Search for the cell housing the specified text and yield its [x, y] center coordinate. 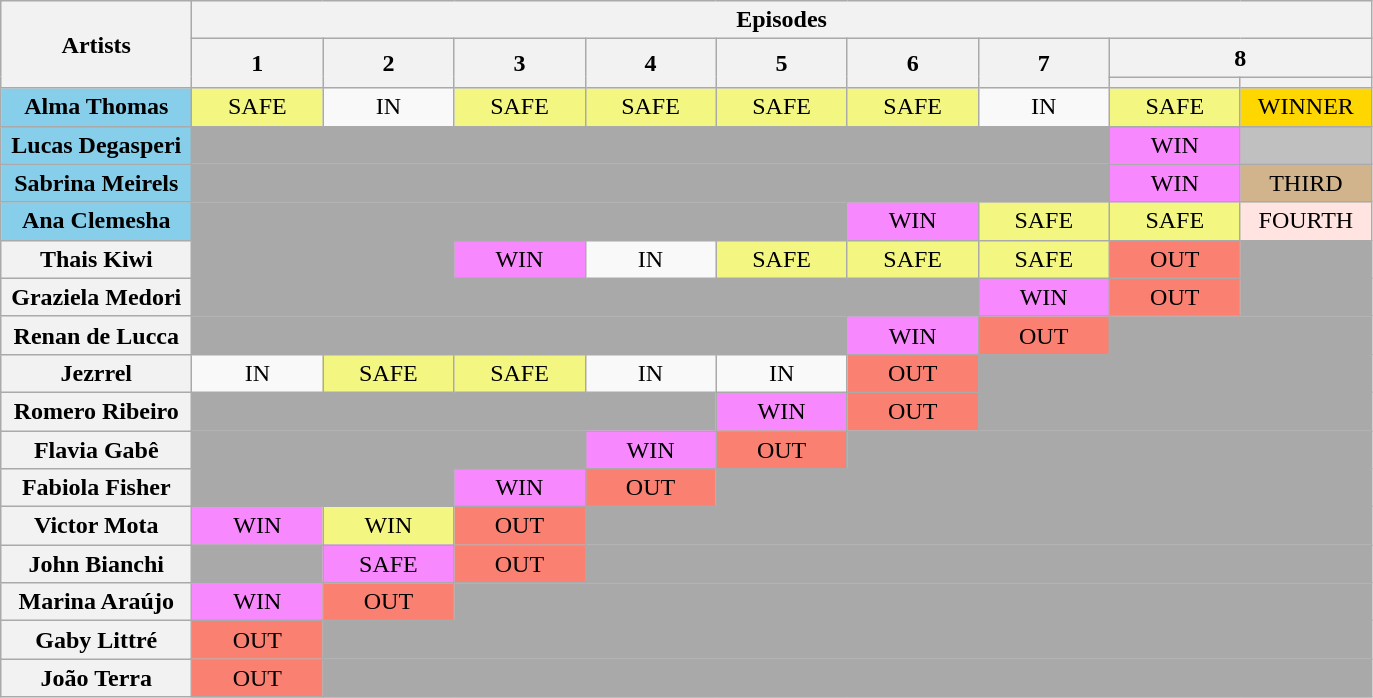
Alma Thomas [96, 107]
Ana Clemesha [96, 221]
Episodes [782, 20]
WINNER [1306, 107]
Flavia Gabê [96, 449]
6 [912, 64]
Romero Ribeiro [96, 411]
3 [520, 64]
Fabiola Fisher [96, 488]
Marina Araújo [96, 602]
John Bianchi [96, 564]
FOURTH [1306, 221]
Lucas Degasperi [96, 145]
4 [650, 64]
Gaby Littré [96, 640]
Renan de Lucca [96, 335]
Artists [96, 44]
Sabrina Meirels [96, 183]
João Terra [96, 678]
8 [1240, 58]
Victor Mota [96, 526]
1 [258, 64]
THIRD [1306, 183]
7 [1044, 64]
5 [782, 64]
Graziela Medori [96, 297]
2 [388, 64]
Thais Kiwi [96, 259]
Jezrrel [96, 373]
